Extract the (x, y) coordinate from the center of the cell holding the provided text.  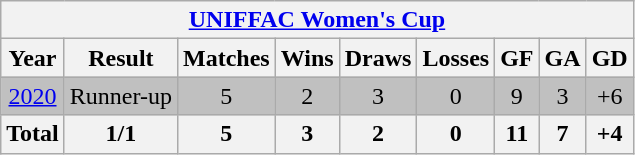
Draws (378, 58)
GA (562, 58)
UNIFFAC Women's Cup (317, 20)
1/1 (120, 134)
11 (517, 134)
+4 (610, 134)
Wins (307, 58)
Matches (227, 58)
Runner-up (120, 96)
7 (562, 134)
GF (517, 58)
GD (610, 58)
Total (33, 134)
Losses (456, 58)
Year (33, 58)
+6 (610, 96)
9 (517, 96)
Result (120, 58)
2020 (33, 96)
